Find where the given text appears and provide that cell's center as [X, Y] coordinate. 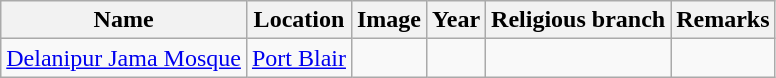
Remarks [723, 20]
Year [456, 20]
Religious branch [578, 20]
Image [388, 20]
Location [298, 20]
Delanipur Jama Mosque [124, 58]
Name [124, 20]
Port Blair [298, 58]
